Search for the cell housing the specified text and yield its (X, Y) center coordinate. 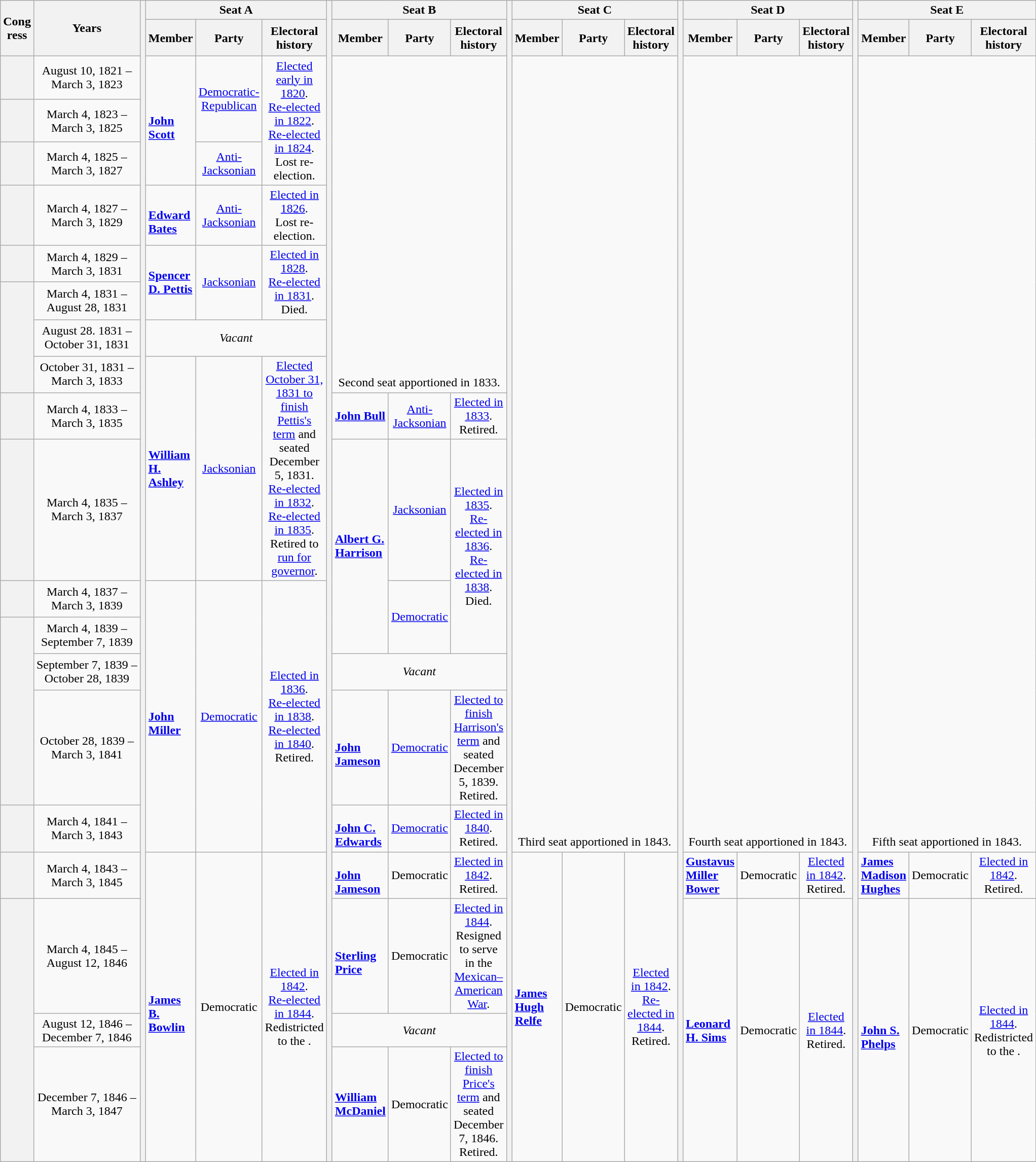
Elected in 1828.Re-elected in 1831.Died. (294, 282)
Gustavus Miller Bower (711, 875)
March 4, 1835 –March 3, 1837 (87, 510)
March 4, 1823 –March 3, 1825 (87, 121)
March 4, 1833 –March 3, 1835 (87, 416)
John C. Edwards (360, 828)
Third seat apportioned in 1843. (595, 454)
August 12, 1846 –December 7, 1846 (87, 1030)
Elected in 1833.Retired. (478, 416)
March 4, 1827 –March 3, 1829 (87, 215)
James B. Bowlin (170, 1007)
Seat B (419, 10)
William McDaniel (360, 1104)
Seat D (768, 10)
March 4, 1831 –August 28, 1831 (87, 301)
Fourth seat apportioned in 1843. (768, 454)
August 10, 1821 –March 3, 1823 (87, 78)
John Bull (360, 416)
Fifth seat apportioned in 1843. (947, 454)
Elected in 1835.Re-elected in 1836.Re-elected in 1838.Died. (478, 547)
Second seat apportioned in 1833. (419, 224)
Elected to finish Price's term and seated December 7, 1846.Retired. (478, 1104)
Democratic-Republican (229, 99)
October 28, 1839 –March 3, 1841 (87, 747)
James Hugh Relfe (537, 1007)
December 7, 1846 –March 3, 1847 (87, 1104)
March 4, 1825 –March 3, 1827 (87, 163)
William H. Ashley (170, 468)
Congress (17, 28)
March 4, 1841 –March 3, 1843 (87, 828)
Elected in 1844.Retired. (826, 1030)
Leonard H. Sims (711, 1030)
March 4, 1843 –March 3, 1845 (87, 875)
Elected October 31, 1831 to finish Pettis's term and seated December 5, 1831.Re-elected in 1832.Re-elected in 1835.Retired to run for governor. (294, 468)
Elected in 1826.Lost re-election. (294, 215)
Elected to finish Harrison's term and seated December 5, 1839.Retired. (478, 747)
Elected in 1840.Retired. (478, 828)
March 4, 1829 –March 3, 1831 (87, 264)
September 7, 1839 –October 28, 1839 (87, 672)
August 28. 1831 –October 31, 1831 (87, 338)
James Madison Hughes (883, 875)
Seat E (947, 10)
Spencer D. Pettis (170, 282)
March 4, 1837 –March 3, 1839 (87, 599)
Elected in 1836.Re-elected in 1838.Re-elected in 1840.Retired. (294, 716)
Albert G. Harrison (360, 547)
Elected in 1842.Re-elected in 1844.Redistricted to the . (294, 1007)
Elected early in 1820.Re-elected in 1822.Re-elected in 1824.Lost re-election. (294, 121)
Sterling Price (360, 956)
Elected in 1844.Redistricted to the . (1004, 1030)
March 4, 1839 –September 7, 1839 (87, 635)
Elected in 1842.Re-elected in 1844.Retired. (651, 1007)
October 31, 1831 –March 3, 1833 (87, 374)
March 4, 1845 –August 12, 1846 (87, 956)
Edward Bates (170, 215)
John S. Phelps (883, 1030)
Seat A (236, 10)
Elected in 1844.Resigned to serve in the Mexican–American War. (478, 956)
Years (87, 28)
Seat C (595, 10)
John Scott (170, 121)
John Miller (170, 716)
